Find where the given text appears and provide that cell's center as (x, y) coordinate. 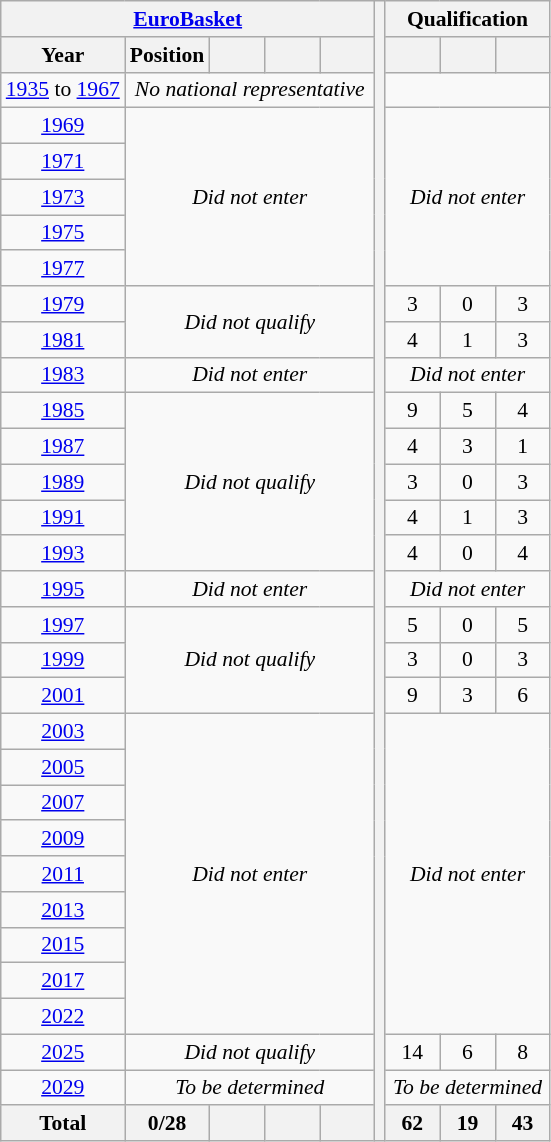
2025 (63, 1052)
1971 (63, 162)
1989 (63, 482)
1935 to 1967 (63, 90)
1987 (63, 447)
2015 (63, 945)
8 (522, 1052)
Qualification (468, 19)
Year (63, 55)
2005 (63, 767)
2003 (63, 732)
1969 (63, 126)
1979 (63, 304)
14 (412, 1052)
No national representative (250, 90)
1993 (63, 554)
2007 (63, 803)
2017 (63, 981)
1975 (63, 233)
19 (468, 1124)
2011 (63, 874)
1983 (63, 375)
Total (63, 1124)
2009 (63, 839)
1991 (63, 518)
62 (412, 1124)
1997 (63, 625)
1999 (63, 660)
2022 (63, 1017)
1973 (63, 197)
1977 (63, 269)
1981 (63, 340)
1995 (63, 589)
EuroBasket (188, 19)
2001 (63, 696)
43 (522, 1124)
0/28 (167, 1124)
Position (167, 55)
2029 (63, 1088)
2013 (63, 910)
1985 (63, 411)
